Output the [x, y] coordinate of the center of the cell containing the given text.  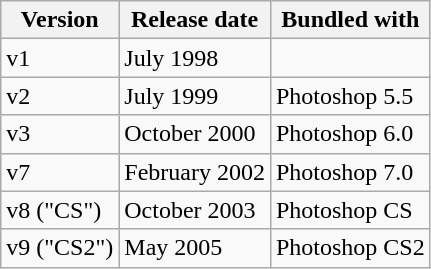
October 2003 [195, 210]
Release date [195, 20]
Photoshop 7.0 [350, 172]
Photoshop 6.0 [350, 134]
v3 [60, 134]
Version [60, 20]
v9 ("CS2") [60, 248]
v7 [60, 172]
Photoshop 5.5 [350, 96]
May 2005 [195, 248]
v1 [60, 58]
July 1998 [195, 58]
October 2000 [195, 134]
July 1999 [195, 96]
Photoshop CS2 [350, 248]
v8 ("CS") [60, 210]
February 2002 [195, 172]
v2 [60, 96]
Photoshop CS [350, 210]
Bundled with [350, 20]
